Identify which cell holds the provided text, then report its [x, y] central coordinate. 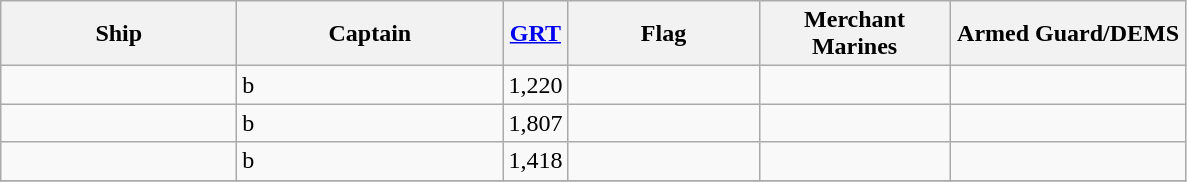
GRT [536, 34]
Flag [664, 34]
Armed Guard/DEMS [1068, 34]
1,220 [536, 85]
Merchant Marines [854, 34]
Ship [119, 34]
Captain [370, 34]
1,418 [536, 161]
1,807 [536, 123]
